Search for the cell housing the specified text and yield its (x, y) center coordinate. 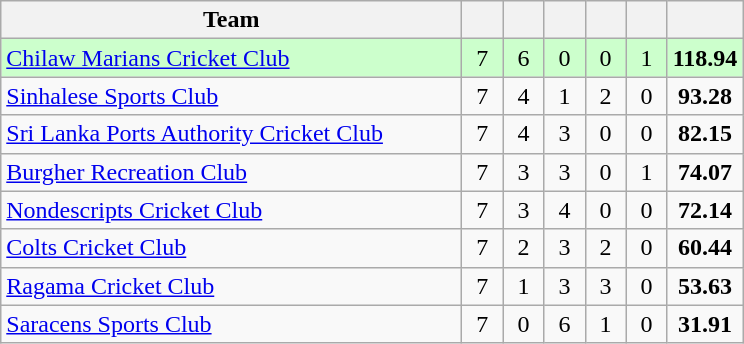
60.44 (705, 248)
31.91 (705, 324)
Chilaw Marians Cricket Club (232, 58)
82.15 (705, 134)
Team (232, 20)
118.94 (705, 58)
Nondescripts Cricket Club (232, 210)
Saracens Sports Club (232, 324)
72.14 (705, 210)
Ragama Cricket Club (232, 286)
Burgher Recreation Club (232, 172)
Sinhalese Sports Club (232, 96)
93.28 (705, 96)
Colts Cricket Club (232, 248)
Sri Lanka Ports Authority Cricket Club (232, 134)
74.07 (705, 172)
53.63 (705, 286)
